From the cell containing the given text, extract its center point as (X, Y) coordinate. 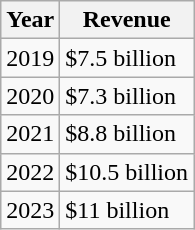
$7.3 billion (127, 96)
$11 billion (127, 210)
Year (30, 20)
2023 (30, 210)
$10.5 billion (127, 172)
2021 (30, 134)
$8.8 billion (127, 134)
2019 (30, 58)
$7.5 billion (127, 58)
Revenue (127, 20)
2020 (30, 96)
2022 (30, 172)
